Scan for the cell matching the given text and deliver its [X, Y] coordinate at center. 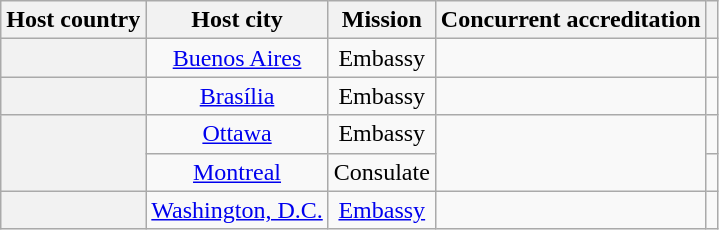
Brasília [237, 96]
Ottawa [237, 134]
Host country [74, 20]
Mission [382, 20]
Buenos Aires [237, 58]
Host city [237, 20]
Montreal [237, 172]
Consulate [382, 172]
Concurrent accreditation [570, 20]
Washington, D.C. [237, 210]
